Locate the cell with the specified text and output its (X, Y) center coordinate. 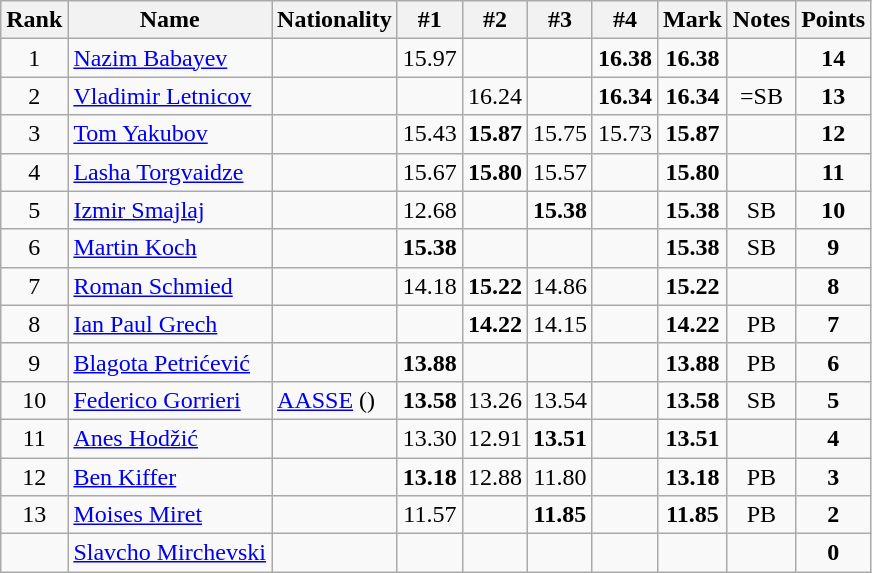
Lasha Torgvaidze (170, 172)
14.86 (560, 286)
13.26 (494, 400)
Ben Kiffer (170, 477)
15.75 (560, 134)
#4 (624, 20)
Vladimir Letnicov (170, 96)
#2 (494, 20)
Notes (761, 20)
#3 (560, 20)
12.68 (430, 210)
0 (834, 553)
AASSE () (335, 400)
11.57 (430, 515)
13.30 (430, 438)
Nazim Babayev (170, 58)
Name (170, 20)
Roman Schmied (170, 286)
Izmir Smajlaj (170, 210)
12.91 (494, 438)
Tom Yakubov (170, 134)
Ian Paul Grech (170, 324)
11.80 (560, 477)
14.18 (430, 286)
15.67 (430, 172)
Points (834, 20)
Moises Miret (170, 515)
12.88 (494, 477)
15.73 (624, 134)
15.43 (430, 134)
16.24 (494, 96)
#1 (430, 20)
Slavcho Mirchevski (170, 553)
Mark (693, 20)
15.57 (560, 172)
14 (834, 58)
=SB (761, 96)
Nationality (335, 20)
15.97 (430, 58)
Federico Gorrieri (170, 400)
14.15 (560, 324)
1 (34, 58)
Martin Koch (170, 248)
13.54 (560, 400)
Blagota Petrićević (170, 362)
Anes Hodžić (170, 438)
Rank (34, 20)
